Provide the (X, Y) coordinate of the cell's center where the given text is located.  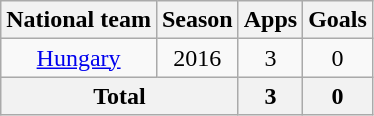
Season (197, 20)
National team (79, 20)
Total (120, 96)
Apps (270, 20)
Goals (338, 20)
Hungary (79, 58)
2016 (197, 58)
